Extract the [X, Y] coordinate from the center of the cell holding the provided text.  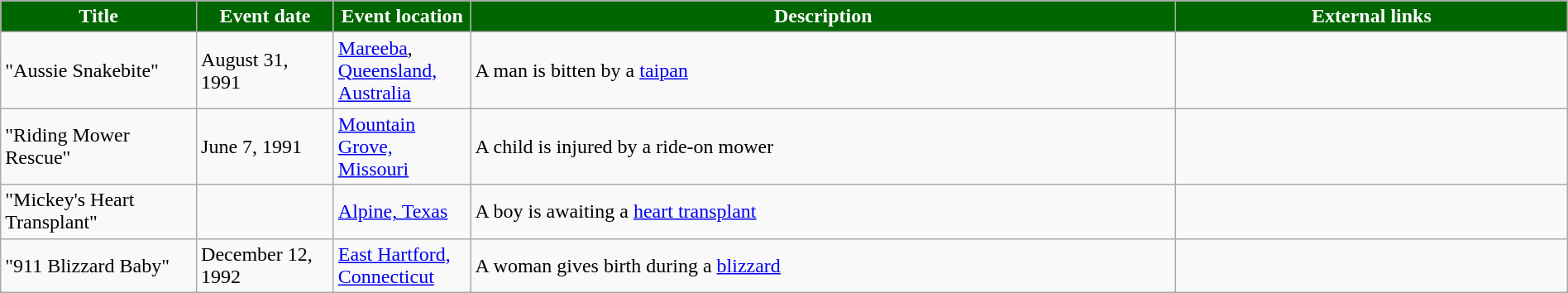
A child is injured by a ride-on mower [824, 146]
"911 Blizzard Baby" [99, 265]
A boy is awaiting a heart transplant [824, 212]
External links [1372, 17]
Mareeba, Queensland, Australia [402, 70]
A woman gives birth during a blizzard [824, 265]
December 12, 1992 [265, 265]
Alpine, Texas [402, 212]
Description [824, 17]
East Hartford, Connecticut [402, 265]
Event date [265, 17]
Event location [402, 17]
August 31, 1991 [265, 70]
"Aussie Snakebite" [99, 70]
"Riding Mower Rescue" [99, 146]
Title [99, 17]
June 7, 1991 [265, 146]
Mountain Grove, Missouri [402, 146]
"Mickey's Heart Transplant" [99, 212]
A man is bitten by a taipan [824, 70]
